Locate the cell with the specified text and output its [x, y] center coordinate. 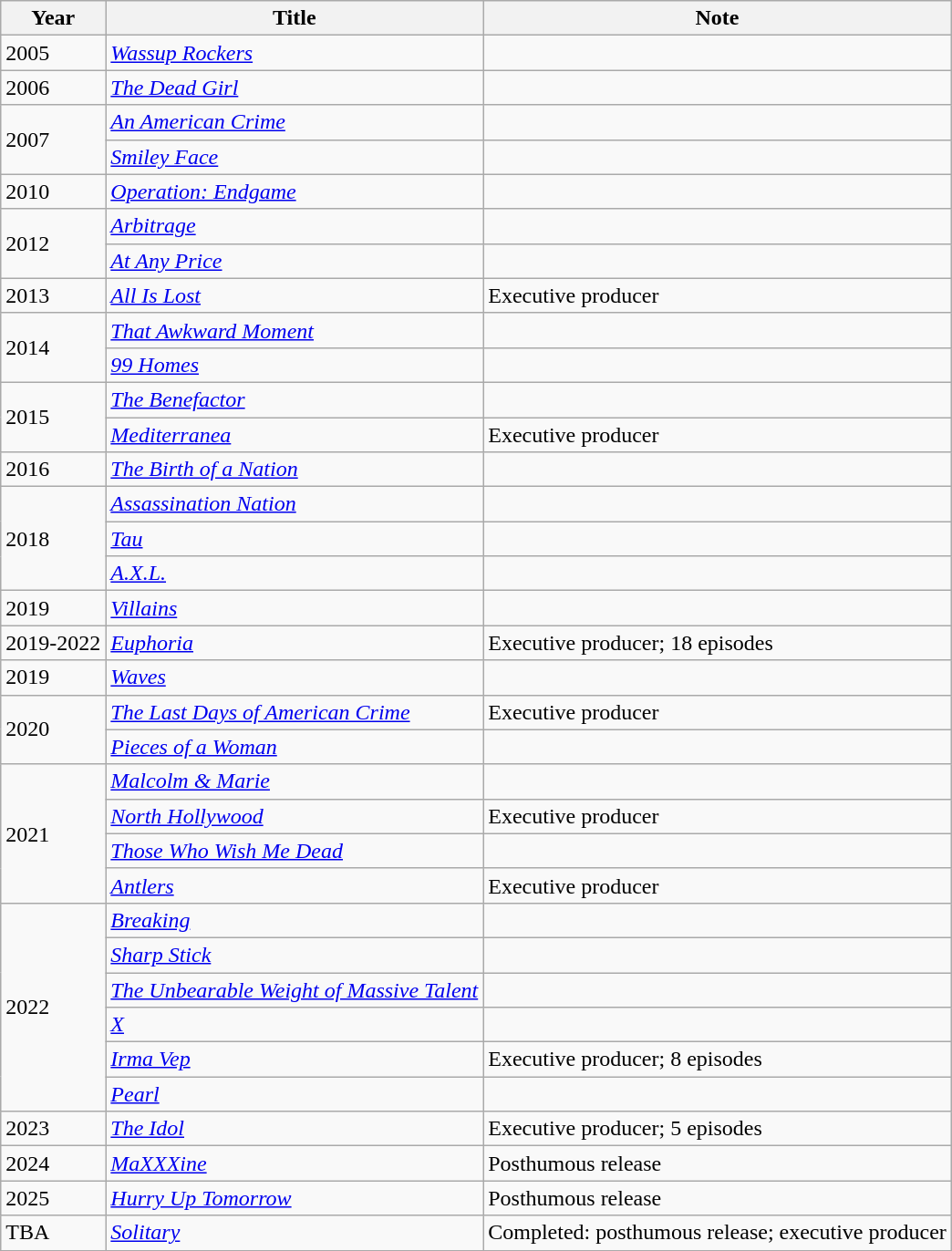
The Benefactor [295, 399]
TBA [53, 1233]
Villains [295, 608]
Arbitrage [295, 226]
Wassup Rockers [295, 53]
Note [718, 18]
Malcolm & Marie [295, 781]
2012 [53, 243]
Pearl [295, 1094]
2019-2022 [53, 643]
Completed: posthumous release; executive producer [718, 1233]
2025 [53, 1198]
Those Who Wish Me Dead [295, 851]
Waves [295, 677]
99 Homes [295, 365]
Operation: Endgame [295, 191]
A.X.L. [295, 574]
Antlers [295, 885]
Pieces of a Woman [295, 747]
Breaking [295, 920]
The Birth of a Nation [295, 470]
X [295, 1025]
The Dead Girl [295, 88]
Executive producer; 8 episodes [718, 1060]
At Any Price [295, 261]
Euphoria [295, 643]
2024 [53, 1163]
The Last Days of American Crime [295, 712]
Mediterranea [295, 435]
Sharp Stick [295, 955]
All Is Lost [295, 295]
North Hollywood [295, 816]
Executive producer; 18 episodes [718, 643]
2015 [53, 417]
Assassination Nation [295, 504]
2016 [53, 470]
2018 [53, 539]
Executive producer; 5 episodes [718, 1129]
Tau [295, 539]
The Unbearable Weight of Massive Talent [295, 989]
2022 [53, 1007]
2010 [53, 191]
2014 [53, 347]
2005 [53, 53]
2020 [53, 729]
2013 [53, 295]
2023 [53, 1129]
2007 [53, 140]
The Idol [295, 1129]
Solitary [295, 1233]
That Awkward Moment [295, 330]
Smiley Face [295, 157]
Year [53, 18]
Irma Vep [295, 1060]
Title [295, 18]
MaXXXine [295, 1163]
Hurry Up Tomorrow [295, 1198]
2021 [53, 833]
2006 [53, 88]
An American Crime [295, 122]
